For the text-containing cell, return its midpoint in [x, y] coordinate format. 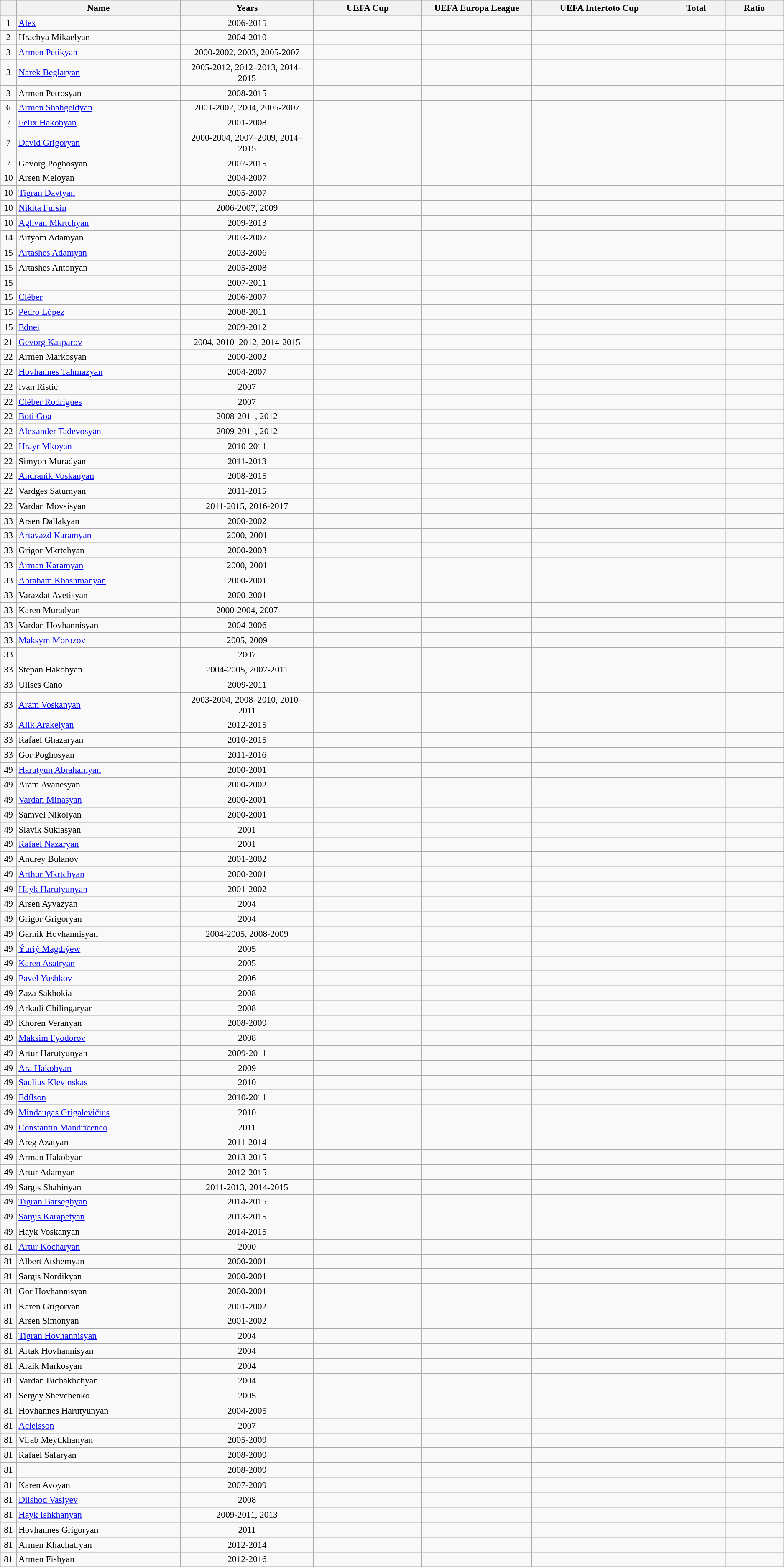
2004-2005 [247, 1411]
2012-2014 [247, 1545]
2005-2008 [247, 268]
2 [8, 38]
Hayk Voskanyan [98, 1232]
Sargis Karapetyan [98, 1217]
2004, 2010–2012, 2014-2015 [247, 342]
2008-2011, 2012 [247, 417]
2004-2005, 2008-2009 [247, 934]
UEFA Europa League [477, 8]
Arman Hakobyan [98, 1158]
Hovhannes Grigoryan [98, 1530]
2011-2014 [247, 1143]
Hayk Ishkhanyan [98, 1515]
Harutyun Abrahamyan [98, 770]
Tigran Hovhannisyan [98, 1336]
2011-2015, 2016-2017 [247, 506]
Pedro López [98, 312]
Acleisson [98, 1426]
2006-2007, 2009 [247, 208]
Artur Harutyunyan [98, 1053]
2003-2004, 2008–2010, 2010–2011 [247, 705]
Tigran Barseghyan [98, 1202]
2001-2008 [247, 123]
Ednei [98, 327]
Araik Markosyan [98, 1366]
2003-2006 [247, 253]
2004-2006 [247, 625]
Arsen Ayvazyan [98, 904]
Arkadi Chilingaryan [98, 1008]
6 [8, 108]
Rafael Ghazaryan [98, 740]
Ivan Ristić [98, 387]
Vardan Minasyan [98, 800]
2004-2010 [247, 38]
Karen Muradyan [98, 611]
2006-2015 [247, 23]
Tigran Davtyan [98, 193]
21 [8, 342]
Rafael Nazaryan [98, 844]
Sargis Nordikyan [98, 1277]
Mindaugas Grigalevičius [98, 1113]
Artavazd Karamyan [98, 536]
Arsen Simonyan [98, 1321]
2005-2009 [247, 1440]
Armen Petikyan [98, 53]
2009-2011, 2013 [247, 1515]
Gor Hovhannisyan [98, 1291]
Grigor Grigoryan [98, 919]
Maksym Morozov [98, 640]
Gevorg Kasparov [98, 342]
Alexander Tadevosyan [98, 432]
Hrayr Mkoyan [98, 447]
Saulius Klevinskas [98, 1083]
Sergey Shevchenko [98, 1396]
Samvel Nikolyan [98, 815]
Cléber [98, 297]
2000-2002, 2003, 2005-2007 [247, 53]
Garnik Hovhannisyan [98, 934]
Karen Asatryan [98, 964]
Areg Azatyan [98, 1143]
Ulises Cano [98, 685]
2000 [247, 1247]
2007-2009 [247, 1485]
2011-2013, 2014-2015 [247, 1187]
2009-2011, 2012 [247, 432]
Vardges Satumyan [98, 491]
14 [8, 238]
2010-2015 [247, 740]
Slavik Sukiasyan [98, 830]
Vardan Hovhannisyan [98, 625]
Vardan Movsisyan [98, 506]
Zaza Sakhokia [98, 994]
2005, 2009 [247, 640]
Arsen Dallakyan [98, 521]
Aram Avanesyan [98, 785]
Karen Avoyan [98, 1485]
Artashes Adamyan [98, 253]
Cléber Rodrigues [98, 402]
Boti Goa [98, 417]
2009-2012 [247, 327]
2004-2005, 2007-2011 [247, 670]
Sargis Shahinyan [98, 1187]
Artyom Adamyan [98, 238]
Stepan Hakobyan [98, 670]
Armen Petrosyan [98, 93]
Arman Karamyan [98, 566]
Andrey Bulanov [98, 859]
2008-2011 [247, 312]
2011-2013 [247, 461]
Alik Arakelyan [98, 725]
Virab Meytikhanyan [98, 1440]
Gor Poghosyan [98, 755]
Artur Kocharyan [98, 1247]
Armen Shahgeldyan [98, 108]
2000-2004, 2007 [247, 611]
Gevorg Poghosyan [98, 164]
Andranik Voskanyan [98, 476]
2011-2016 [247, 755]
Hovhannes Tahmazyan [98, 372]
Rafael Safaryan [98, 1455]
David Grigoryan [98, 143]
Felix Hakobyan [98, 123]
Hovhannes Harutyunyan [98, 1411]
Constantin Mandrîcenco [98, 1127]
2000-2004, 2007–2009, 2014–2015 [247, 143]
2007-2011 [247, 283]
2011-2015 [247, 491]
1 [8, 23]
Maksim Fyodorov [98, 1038]
Hrachya Mikaelyan [98, 38]
Narek Beglaryan [98, 73]
Ratio [754, 8]
Albert Atshemyan [98, 1262]
Arsen Meloyan [98, 178]
Artak Hovhannisyan [98, 1351]
Edílson [98, 1098]
2003-2007 [247, 238]
Hayk Harutyunyan [98, 889]
Artur Adamyan [98, 1172]
Artashes Antonyan [98, 268]
2009-2013 [247, 223]
Simyon Muradyan [98, 461]
Aghvan Mkrtchyan [98, 223]
Pavel Yushkov [98, 979]
2009 [247, 1068]
2005-2012, 2012–2013, 2014–2015 [247, 73]
Khoren Veranyan [98, 1023]
2007-2015 [247, 164]
2001-2002, 2004, 2005-2007 [247, 108]
Varazdat Avetisyan [98, 596]
2006 [247, 979]
2006-2007 [247, 297]
Alex [98, 23]
UEFA Cup [368, 8]
Nikita Fursin [98, 208]
Years [247, 8]
Arthur Mkrtchyan [98, 874]
2012-2016 [247, 1559]
Name [98, 8]
Total [697, 8]
Ara Hakobyan [98, 1068]
2005-2007 [247, 193]
Vardan Bichakhchyan [98, 1381]
Abraham Khashmanyan [98, 580]
UEFA Intertoto Cup [599, 8]
2000-2003 [247, 551]
Grigor Mkrtchyan [98, 551]
Ýuriý Magdiýew [98, 949]
Armen Khachatryan [98, 1545]
Armen Markosyan [98, 357]
Dilshod Vasiyev [98, 1500]
Armen Fishyan [98, 1559]
Karen Grigoryan [98, 1306]
Aram Voskanyan [98, 705]
